Scan for the cell matching the given text and deliver its (X, Y) coordinate at center. 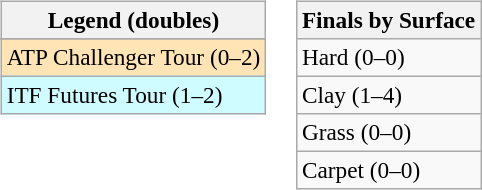
Finals by Surface (389, 20)
Carpet (0–0) (389, 171)
Clay (1–4) (389, 95)
ATP Challenger Tour (0–2) (133, 57)
Legend (doubles) (133, 20)
ITF Futures Tour (1–2) (133, 95)
Grass (0–0) (389, 133)
Hard (0–0) (389, 57)
